Capture the cell that displays the provided text and extract its (x, y) central coordinate. 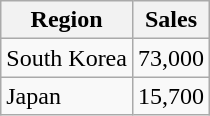
73,000 (170, 58)
15,700 (170, 96)
Japan (67, 96)
Sales (170, 20)
South Korea (67, 58)
Region (67, 20)
